Determine the [X, Y] coordinate at the center of the cell enclosing the given text.  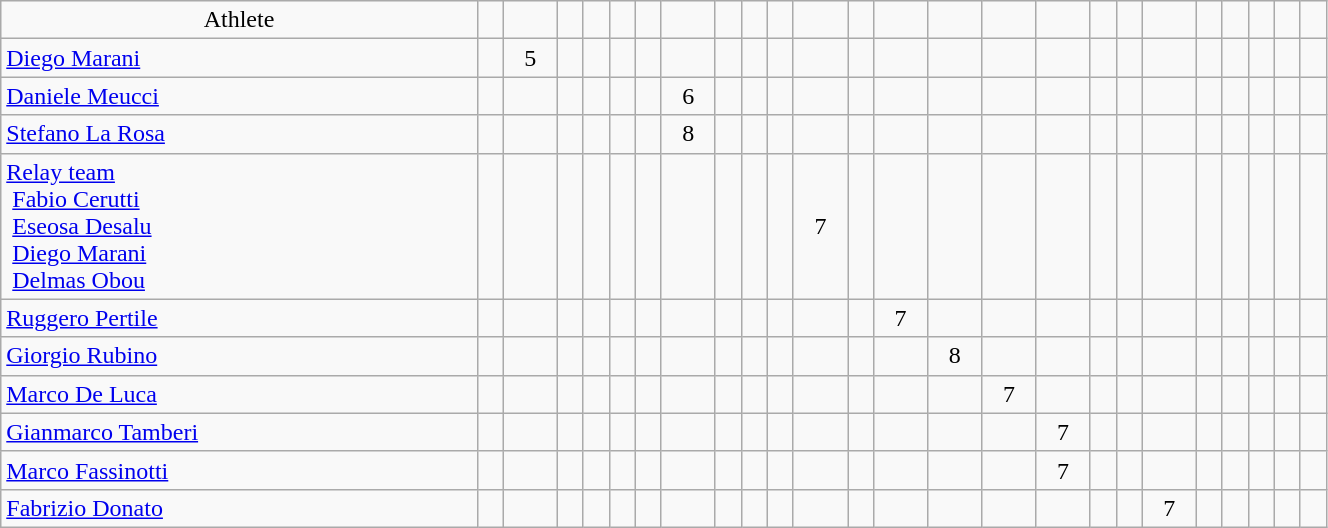
Relay team Fabio Cerutti Eseosa Desalu Diego Marani Delmas Obou [240, 226]
6 [688, 96]
Marco Fassinotti [240, 470]
Diego Marani [240, 58]
Marco De Luca [240, 394]
Daniele Meucci [240, 96]
Giorgio Rubino [240, 356]
Fabrizio Donato [240, 508]
Ruggero Pertile [240, 318]
Gianmarco Tamberi [240, 432]
5 [530, 58]
Athlete [240, 20]
Stefano La Rosa [240, 134]
